Detect which cell encompasses the target text, then output its [X, Y] center coordinate. 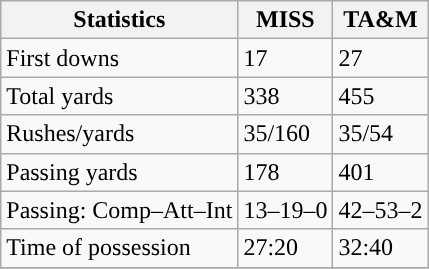
TA&M [380, 20]
17 [286, 58]
13–19–0 [286, 210]
Total yards [120, 96]
Passing: Comp–Att–Int [120, 210]
27:20 [286, 248]
Passing yards [120, 172]
455 [380, 96]
178 [286, 172]
42–53–2 [380, 210]
Rushes/yards [120, 134]
338 [286, 96]
35/54 [380, 134]
MISS [286, 20]
401 [380, 172]
First downs [120, 58]
32:40 [380, 248]
Statistics [120, 20]
Time of possession [120, 248]
27 [380, 58]
35/160 [286, 134]
